For the text-containing cell, return its midpoint in [X, Y] coordinate format. 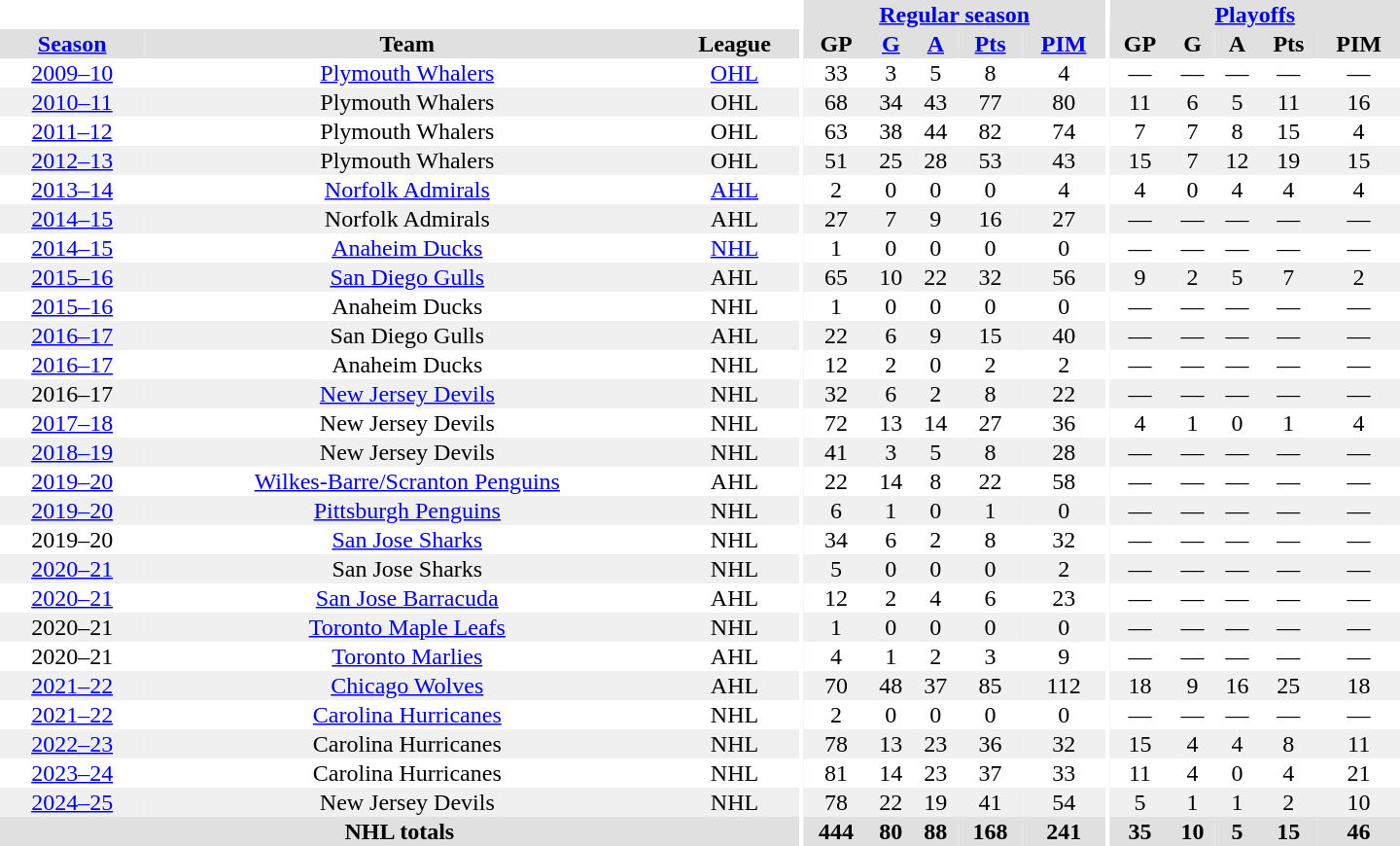
63 [836, 131]
Toronto Maple Leafs [406, 627]
21 [1359, 773]
Wilkes-Barre/Scranton Penguins [406, 481]
Team [406, 44]
Pittsburgh Penguins [406, 511]
San Jose Barracuda [406, 598]
51 [836, 160]
54 [1064, 802]
74 [1064, 131]
112 [1064, 686]
48 [891, 686]
38 [891, 131]
72 [836, 423]
68 [836, 102]
2024–25 [72, 802]
Season [72, 44]
241 [1064, 831]
77 [990, 102]
Regular season [955, 15]
444 [836, 831]
Playoffs [1255, 15]
70 [836, 686]
2018–19 [72, 452]
168 [990, 831]
58 [1064, 481]
46 [1359, 831]
56 [1064, 277]
Chicago Wolves [406, 686]
88 [935, 831]
League [734, 44]
2009–10 [72, 73]
44 [935, 131]
35 [1140, 831]
2013–14 [72, 190]
2010–11 [72, 102]
81 [836, 773]
85 [990, 686]
65 [836, 277]
2022–23 [72, 744]
2012–13 [72, 160]
Toronto Marlies [406, 656]
82 [990, 131]
53 [990, 160]
40 [1064, 335]
NHL totals [400, 831]
2017–18 [72, 423]
2011–12 [72, 131]
2023–24 [72, 773]
